Provide the (X, Y) coordinate of the cell's center where the given text is located.  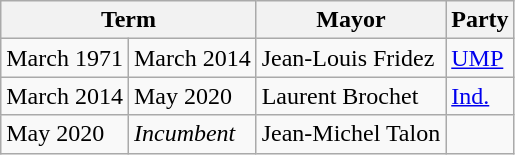
Party (480, 20)
Laurent Brochet (351, 96)
Jean-Louis Fridez (351, 58)
March 1971 (65, 58)
Ind. (480, 96)
Jean-Michel Talon (351, 134)
Term (128, 20)
Mayor (351, 20)
Incumbent (192, 134)
UMP (480, 58)
